Capture the cell that displays the provided text and extract its (X, Y) central coordinate. 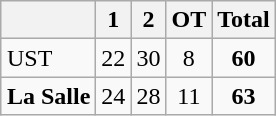
Total (244, 20)
60 (244, 58)
2 (148, 20)
28 (148, 96)
8 (189, 58)
OT (189, 20)
La Salle (48, 96)
1 (114, 20)
30 (148, 58)
11 (189, 96)
UST (48, 58)
63 (244, 96)
24 (114, 96)
22 (114, 58)
